Capture the cell that displays the provided text and extract its (x, y) central coordinate. 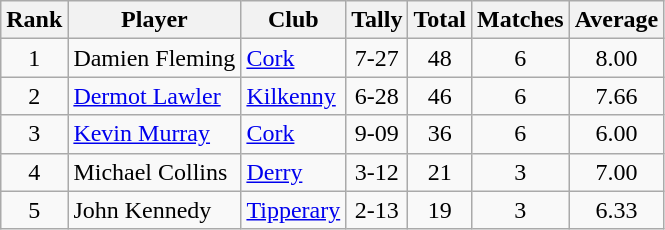
Average (616, 20)
21 (440, 172)
7.66 (616, 96)
7-27 (377, 58)
19 (440, 210)
36 (440, 134)
4 (34, 172)
Club (294, 20)
Total (440, 20)
Kilkenny (294, 96)
Matches (520, 20)
5 (34, 210)
Michael Collins (154, 172)
Damien Fleming (154, 58)
7.00 (616, 172)
Derry (294, 172)
2 (34, 96)
Tally (377, 20)
46 (440, 96)
9-09 (377, 134)
6.00 (616, 134)
Dermot Lawler (154, 96)
1 (34, 58)
Rank (34, 20)
Kevin Murray (154, 134)
6-28 (377, 96)
2-13 (377, 210)
John Kennedy (154, 210)
Tipperary (294, 210)
6.33 (616, 210)
3-12 (377, 172)
8.00 (616, 58)
48 (440, 58)
Player (154, 20)
